From the cell containing the given text, extract its center point as [X, Y] coordinate. 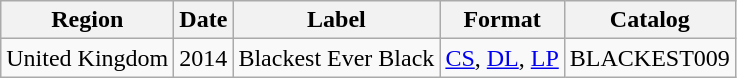
Blackest Ever Black [336, 58]
2014 [204, 58]
CS, DL, LP [502, 58]
Format [502, 20]
Date [204, 20]
Region [88, 20]
United Kingdom [88, 58]
Catalog [650, 20]
Label [336, 20]
BLACKEST009 [650, 58]
